Determine the (X, Y) coordinate at the center of the cell enclosing the given text.  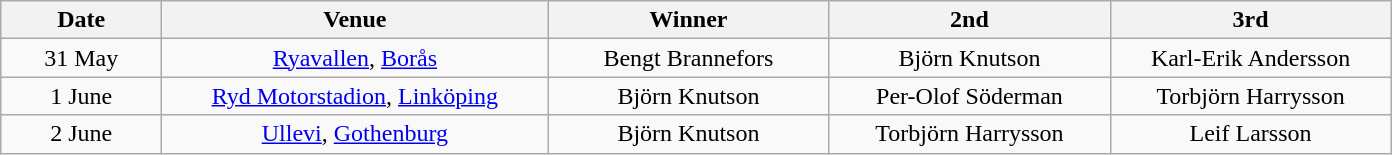
Bengt Brannefors (688, 58)
Leif Larsson (1250, 134)
Ryavallen, Borås (355, 58)
Date (82, 20)
Winner (688, 20)
3rd (1250, 20)
Venue (355, 20)
2 June (82, 134)
Karl-Erik Andersson (1250, 58)
31 May (82, 58)
2nd (970, 20)
Ullevi, Gothenburg (355, 134)
Ryd Motorstadion, Linköping (355, 96)
Per-Olof Söderman (970, 96)
1 June (82, 96)
